Provide the [X, Y] coordinate of the cell's center where the given text is located.  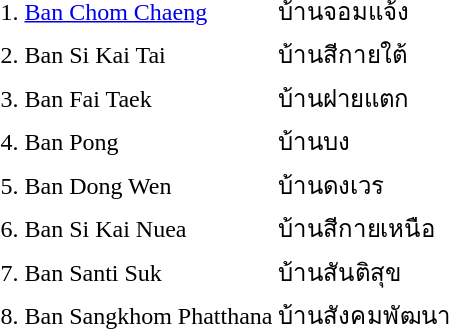
Ban Pong [148, 142]
Ban Fai Taek [148, 98]
Ban Dong Wen [148, 185]
Ban Si Kai Tai [148, 54]
Ban Si Kai Nuea [148, 228]
Ban Santi Suk [148, 272]
